Determine the [X, Y] coordinate at the center of the cell enclosing the given text.  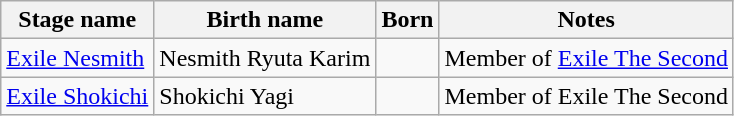
Exile Nesmith [78, 58]
Notes [586, 20]
Stage name [78, 20]
Born [408, 20]
Birth name [265, 20]
Nesmith Ryuta Karim [265, 58]
Shokichi Yagi [265, 96]
Exile Shokichi [78, 96]
